Pinpoint the cell where the given text exists, returning its [x, y] midpoint coordinate. 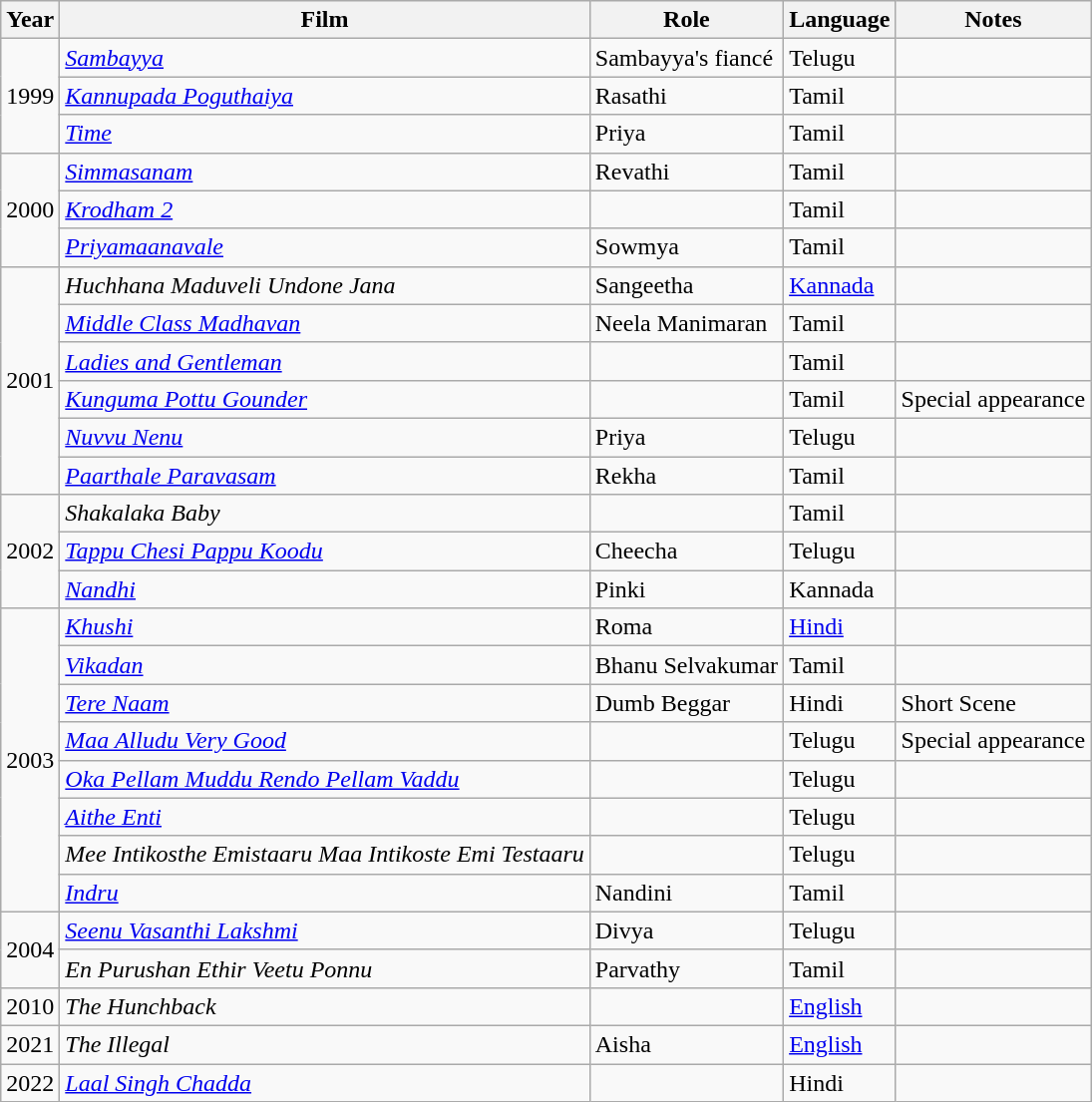
Kunguma Pottu Gounder [325, 399]
Year [30, 20]
Nuvvu Nenu [325, 437]
2021 [30, 1044]
Rasathi [686, 96]
Seenu Vasanthi Lakshmi [325, 930]
Simmasanam [325, 172]
Paarthale Paravasam [325, 476]
Bhanu Selvakumar [686, 665]
Sambayya [325, 58]
Mee Intikosthe Emistaaru Maa Intikoste Emi Testaaru [325, 855]
Laal Singh Chadda [325, 1082]
Nandhi [325, 589]
Film [325, 20]
Roma [686, 627]
2002 [30, 551]
Neela Manimaran [686, 323]
Oka Pellam Muddu Rendo Pellam Vaddu [325, 779]
Maa Alludu Very Good [325, 741]
Khushi [325, 627]
Revathi [686, 172]
Tappu Chesi Pappu Koodu [325, 551]
Aithe Enti [325, 817]
2010 [30, 1006]
Kannupada Poguthaiya [325, 96]
The Hunchback [325, 1006]
Middle Class Madhavan [325, 323]
2000 [30, 209]
Priyamaanavale [325, 247]
Vikadan [325, 665]
Shakalaka Baby [325, 514]
Cheecha [686, 551]
Role [686, 20]
2004 [30, 949]
Sambayya's fiancé [686, 58]
Parvathy [686, 968]
Short Scene [993, 703]
Sowmya [686, 247]
Huchhana Maduveli Undone Jana [325, 285]
1999 [30, 96]
Notes [993, 20]
Ladies and Gentleman [325, 361]
2022 [30, 1082]
The Illegal [325, 1044]
2003 [30, 760]
Dumb Beggar [686, 703]
Pinki [686, 589]
2001 [30, 380]
Aisha [686, 1044]
Nandini [686, 893]
Divya [686, 930]
Rekha [686, 476]
Time [325, 134]
En Purushan Ethir Veetu Ponnu [325, 968]
Sangeetha [686, 285]
Tere Naam [325, 703]
Language [840, 20]
Indru [325, 893]
Krodham 2 [325, 209]
